Search for the cell housing the specified text and yield its [X, Y] center coordinate. 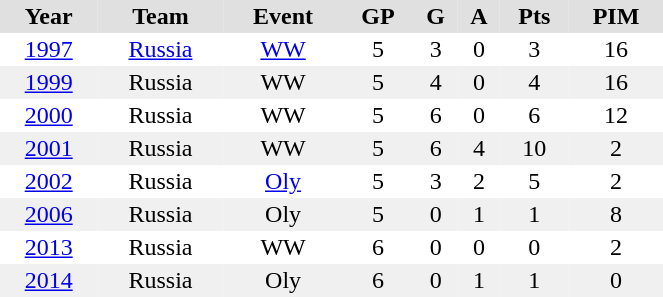
2000 [48, 116]
A [479, 16]
10 [534, 148]
1997 [48, 50]
Event [284, 16]
12 [616, 116]
2013 [48, 248]
Team [160, 16]
Year [48, 16]
2001 [48, 148]
2014 [48, 280]
2002 [48, 182]
GP [378, 16]
G [435, 16]
1999 [48, 82]
2006 [48, 214]
Pts [534, 16]
8 [616, 214]
PIM [616, 16]
